Provide the (x, y) coordinate of the cell's center where the given text is located.  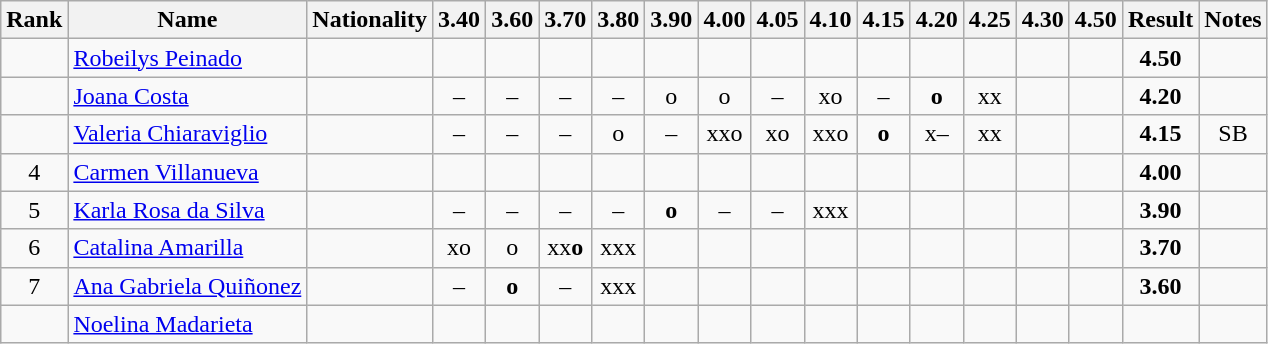
Name (188, 20)
Notes (1233, 20)
Rank (34, 20)
4 (34, 172)
6 (34, 248)
Carmen Villanueva (188, 172)
Robeilys Peinado (188, 58)
Valeria Chiaraviglio (188, 134)
3.40 (460, 20)
4.30 (1042, 20)
Ana Gabriela Quiñonez (188, 286)
4.10 (830, 20)
Catalina Amarilla (188, 248)
Result (1160, 20)
Nationality (370, 20)
3.80 (618, 20)
5 (34, 210)
Noelina Madarieta (188, 324)
x– (936, 134)
7 (34, 286)
Joana Costa (188, 96)
4.05 (778, 20)
4.25 (990, 20)
Karla Rosa da Silva (188, 210)
SB (1233, 134)
